Provide the (X, Y) coordinate of the cell's center where the given text is located.  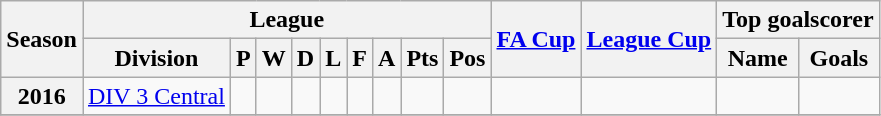
League (286, 20)
FA Cup (536, 39)
D (305, 58)
W (274, 58)
F (360, 58)
2016 (42, 96)
Season (42, 39)
DIV 3 Central (156, 96)
Pos (468, 58)
Name (758, 58)
Division (156, 58)
L (334, 58)
League Cup (649, 39)
Goals (839, 58)
Top goalscorer (798, 20)
P (243, 58)
A (386, 58)
Pts (422, 58)
